Capture the cell that displays the provided text and extract its [X, Y] central coordinate. 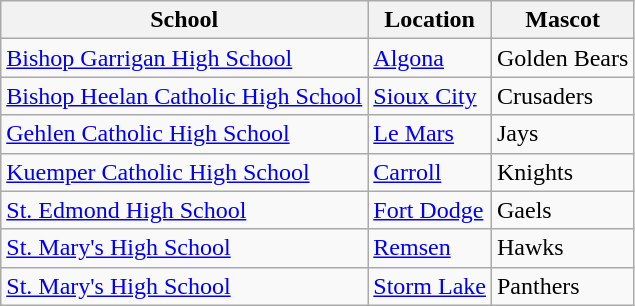
Crusaders [562, 96]
Mascot [562, 20]
Location [430, 20]
Jays [562, 134]
Fort Dodge [430, 210]
Sioux City [430, 96]
Bishop Garrigan High School [184, 58]
Storm Lake [430, 286]
Golden Bears [562, 58]
Panthers [562, 286]
Algona [430, 58]
Remsen [430, 248]
Knights [562, 172]
Le Mars [430, 134]
School [184, 20]
St. Edmond High School [184, 210]
Gaels [562, 210]
Gehlen Catholic High School [184, 134]
Hawks [562, 248]
Bishop Heelan Catholic High School [184, 96]
Kuemper Catholic High School [184, 172]
Carroll [430, 172]
